Scan for the cell matching the given text and deliver its (x, y) coordinate at center. 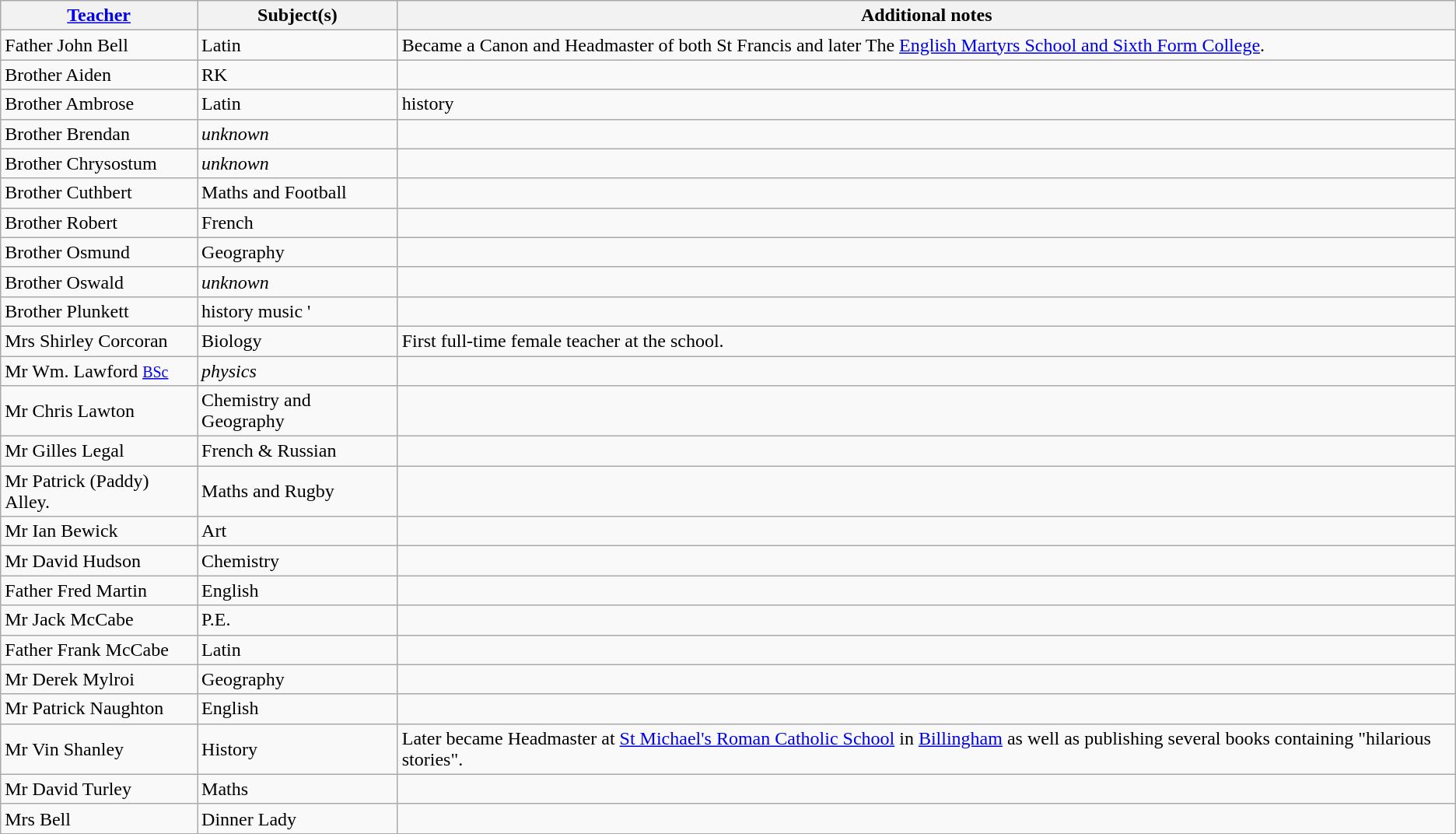
Mr Derek Mylroi (100, 679)
Mr Patrick (Paddy) Alley. (100, 492)
Mr David Turley (100, 789)
Mr David Hudson (100, 561)
Additional notes (926, 16)
Mr Ian Bewick (100, 531)
Father John Bell (100, 45)
history (926, 104)
physics (298, 371)
Mr Jack McCabe (100, 620)
Became a Canon and Headmaster of both St Francis and later The English Martyrs School and Sixth Form College. (926, 45)
Mr Wm. Lawford BSc (100, 371)
Brother Brendan (100, 134)
Chemistry and Geography (298, 411)
Teacher (100, 16)
Mr Gilles Legal (100, 451)
Brother Osmund (100, 252)
Mrs Bell (100, 818)
Maths and Football (298, 193)
Maths (298, 789)
Brother Ambrose (100, 104)
Biology (298, 341)
Brother Robert (100, 223)
French & Russian (298, 451)
RK (298, 75)
Mrs Shirley Corcoran (100, 341)
Maths and Rugby (298, 492)
Brother Plunkett (100, 311)
history music ' (298, 311)
French (298, 223)
First full-time female teacher at the school. (926, 341)
Brother Aiden (100, 75)
Father Frank McCabe (100, 650)
P.E. (298, 620)
Mr Patrick Naughton (100, 709)
Brother Cuthbert (100, 193)
Brother Oswald (100, 282)
Mr Chris Lawton (100, 411)
Mr Vin Shanley (100, 748)
Father Fred Martin (100, 590)
Chemistry (298, 561)
Dinner Lady (298, 818)
Subject(s) (298, 16)
History (298, 748)
Later became Headmaster at St Michael's Roman Catholic School in Billingham as well as publishing several books containing "hilarious stories". (926, 748)
Art (298, 531)
Brother Chrysostum (100, 163)
